Determine the (X, Y) coordinate at the center of the cell enclosing the given text.  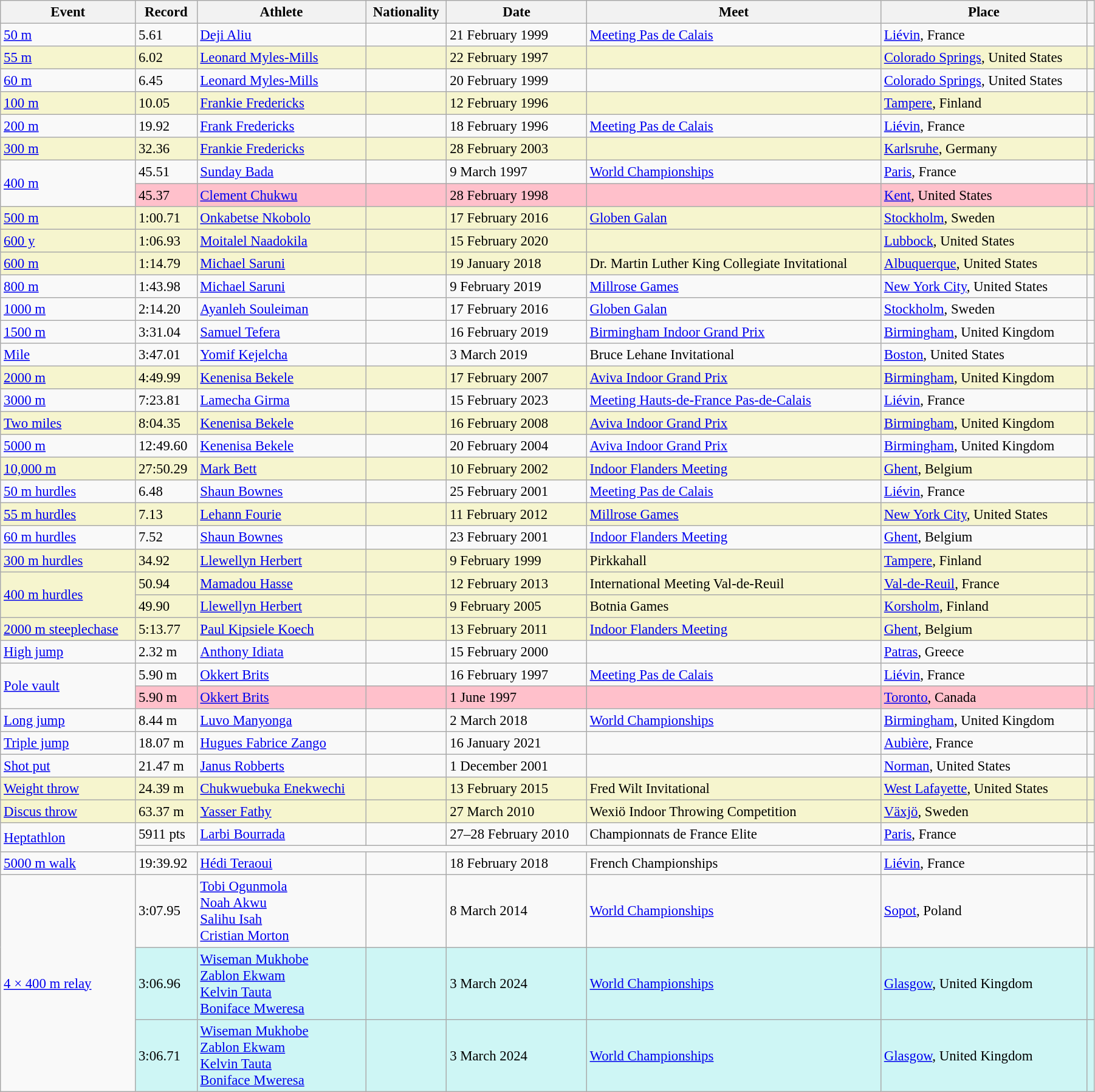
Two miles (68, 424)
Paul Kipsiele Koech (281, 629)
20 February 1999 (517, 81)
Discus throw (68, 812)
Triple jump (68, 743)
1 December 2001 (517, 766)
45.37 (166, 195)
10 February 2002 (517, 469)
100 m (68, 103)
International Meeting Val-de-Reuil (733, 583)
Yomif Kejelcha (281, 355)
18 February 2018 (517, 864)
27–28 February 2010 (517, 834)
3:07.95 (166, 912)
18.07 m (166, 743)
1:43.98 (166, 286)
1:00.71 (166, 218)
50 m hurdles (68, 492)
Lehann Fourie (281, 515)
9 February 1999 (517, 560)
1 June 1997 (517, 698)
Norman, United States (983, 766)
3:31.04 (166, 332)
19.92 (166, 126)
Long jump (68, 720)
19:39.92 (166, 864)
6.02 (166, 58)
16 February 2019 (517, 332)
Mamadou Hasse (281, 583)
4:49.99 (166, 377)
5:13.77 (166, 629)
20 February 2004 (517, 446)
200 m (68, 126)
Championnats de France Elite (733, 834)
Kent, United States (983, 195)
Wexiö Indoor Throwing Competition (733, 812)
3:06.96 (166, 983)
Clement Chukwu (281, 195)
1500 m (68, 332)
12:49.60 (166, 446)
Janus Robberts (281, 766)
Place (983, 12)
16 January 2021 (517, 743)
Deji Aliu (281, 35)
11 February 2012 (517, 515)
Nationality (406, 12)
Karlsruhe, Germany (983, 149)
Aubière, France (983, 743)
Hugues Fabrice Zango (281, 743)
2000 m steeplechase (68, 629)
300 m hurdles (68, 560)
Bruce Lehane Invitational (733, 355)
7:23.81 (166, 400)
17 February 2007 (517, 377)
Yasser Fathy (281, 812)
Ayanleh Souleiman (281, 309)
16 February 1997 (517, 675)
49.90 (166, 606)
12 February 2013 (517, 583)
Heptathlon (68, 837)
Pirkkahall (733, 560)
9 March 1997 (517, 172)
Sunday Bada (281, 172)
400 m hurdles (68, 594)
12 February 1996 (517, 103)
Luvo Manyonga (281, 720)
Fred Wilt Invitational (733, 789)
Patras, Greece (983, 652)
High jump (68, 652)
32.36 (166, 149)
24.39 m (166, 789)
6.45 (166, 81)
2000 m (68, 377)
3:47.01 (166, 355)
Record (166, 12)
2 March 2018 (517, 720)
7.52 (166, 538)
Tobi OgunmolaNoah AkwuSalihu IsahCristian Morton (281, 912)
18 February 1996 (517, 126)
28 February 2003 (517, 149)
21 February 1999 (517, 35)
4 × 400 m relay (68, 983)
15 February 2000 (517, 652)
300 m (68, 149)
55 m hurdles (68, 515)
Birmingham Indoor Grand Prix (733, 332)
19 January 2018 (517, 263)
500 m (68, 218)
50 m (68, 35)
25 February 2001 (517, 492)
Lamecha Girma (281, 400)
2.32 m (166, 652)
10.05 (166, 103)
1:06.93 (166, 241)
15 February 2023 (517, 400)
63.37 m (166, 812)
13 February 2011 (517, 629)
27:50.29 (166, 469)
Albuquerque, United States (983, 263)
Larbi Bourrada (281, 834)
Sopot, Poland (983, 912)
3000 m (68, 400)
50.94 (166, 583)
Toronto, Canada (983, 698)
3 March 2019 (517, 355)
45.51 (166, 172)
16 February 2008 (517, 424)
9 February 2005 (517, 606)
34.92 (166, 560)
3:06.71 (166, 1055)
5.61 (166, 35)
Frank Fredericks (281, 126)
Weight throw (68, 789)
9 February 2019 (517, 286)
Samuel Tefera (281, 332)
5911 pts (166, 834)
Onkabetse Nkobolo (281, 218)
Moitalel Naadokila (281, 241)
5000 m walk (68, 864)
5000 m (68, 446)
Dr. Martin Luther King Collegiate Invitational (733, 263)
600 y (68, 241)
Athlete (281, 12)
400 m (68, 184)
15 February 2020 (517, 241)
French Championships (733, 864)
Date (517, 12)
Botnia Games (733, 606)
Meeting Hauts-de-France Pas-de-Calais (733, 400)
60 m hurdles (68, 538)
Anthony Idiata (281, 652)
8 March 2014 (517, 912)
28 February 1998 (517, 195)
8.44 m (166, 720)
8:04.35 (166, 424)
800 m (68, 286)
6.48 (166, 492)
Pole vault (68, 685)
Boston, United States (983, 355)
Meet (733, 12)
60 m (68, 81)
1:14.79 (166, 263)
Shot put (68, 766)
Korsholm, Finland (983, 606)
Val-de-Reuil, France (983, 583)
22 February 1997 (517, 58)
Lubbock, United States (983, 241)
Mile (68, 355)
Växjö, Sweden (983, 812)
21.47 m (166, 766)
West Lafayette, United States (983, 789)
7.13 (166, 515)
Chukwuebuka Enekwechi (281, 789)
Hédi Teraoui (281, 864)
1000 m (68, 309)
2:14.20 (166, 309)
Mark Bett (281, 469)
Event (68, 12)
10,000 m (68, 469)
600 m (68, 263)
55 m (68, 58)
23 February 2001 (517, 538)
27 March 2010 (517, 812)
13 February 2015 (517, 789)
